Capture the cell that displays the provided text and extract its [x, y] central coordinate. 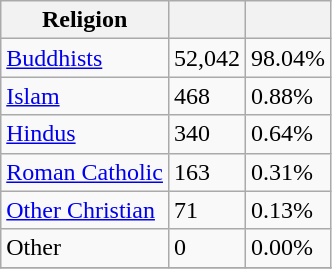
98.04% [288, 58]
Other Christian [85, 210]
340 [206, 134]
52,042 [206, 58]
163 [206, 172]
Religion [85, 20]
Hindus [85, 134]
Islam [85, 96]
Buddhists [85, 58]
0.88% [288, 96]
0 [206, 248]
0.31% [288, 172]
0.00% [288, 248]
Other [85, 248]
468 [206, 96]
0.13% [288, 210]
Roman Catholic [85, 172]
0.64% [288, 134]
71 [206, 210]
